Detect which cell encompasses the target text, then output its [X, Y] center coordinate. 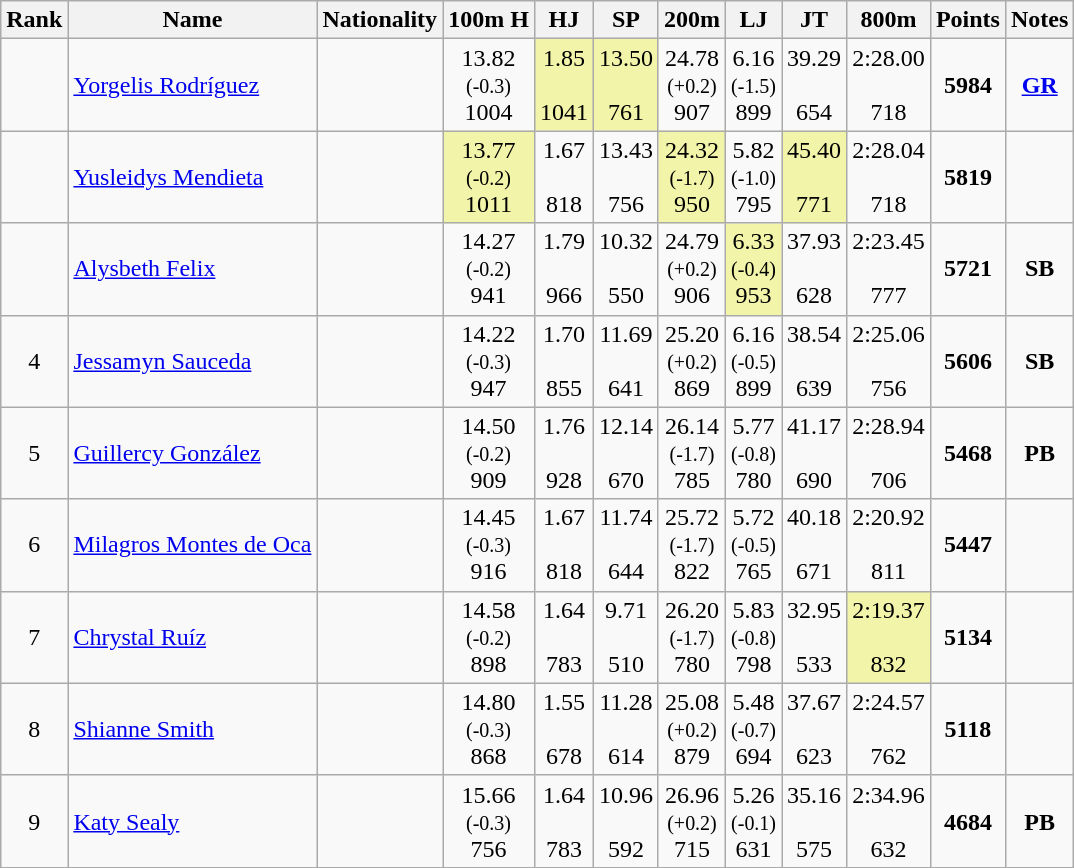
40.18671 [814, 545]
Katy Sealy [192, 821]
13.77(-0.2)1011 [489, 177]
1.55678 [564, 729]
25.72(-1.7)822 [692, 545]
Alysbeth Felix [192, 269]
5606 [968, 361]
5819 [968, 177]
14.80(-0.3)868 [489, 729]
37.93628 [814, 269]
10.96592 [626, 821]
Shianne Smith [192, 729]
5.83(-0.8)798 [754, 637]
26.20(-1.7)780 [692, 637]
15.66(-0.3)756 [489, 821]
38.54639 [814, 361]
11.69641 [626, 361]
25.08(+0.2)879 [692, 729]
Milagros Montes de Oca [192, 545]
13.50761 [626, 85]
13.43756 [626, 177]
2:23.45777 [889, 269]
2:24.57762 [889, 729]
800m [889, 20]
14.50(-0.2)909 [489, 453]
9 [34, 821]
Yusleidys Mendieta [192, 177]
35.16575 [814, 821]
Yorgelis Rodríguez [192, 85]
2:20.92811 [889, 545]
5.77(-0.8)780 [754, 453]
GR [1039, 85]
4684 [968, 821]
7 [34, 637]
12.14670 [626, 453]
41.17690 [814, 453]
5.48(-0.7)694 [754, 729]
14.45(-0.3)916 [489, 545]
37.67623 [814, 729]
39.29654 [814, 85]
4 [34, 361]
100m H [489, 20]
Points [968, 20]
2:28.94706 [889, 453]
13.82(-0.3)1004 [489, 85]
5.26(-0.1)631 [754, 821]
Chrystal Ruíz [192, 637]
1.79966 [564, 269]
45.40771 [814, 177]
Nationality [380, 20]
5 [34, 453]
1.851041 [564, 85]
5.72(-0.5)765 [754, 545]
14.27(-0.2)941 [489, 269]
24.32(-1.7)950 [692, 177]
5447 [968, 545]
14.58(-0.2)898 [489, 637]
5.82(-1.0)795 [754, 177]
LJ [754, 20]
5134 [968, 637]
200m [692, 20]
6.16(-1.5)899 [754, 85]
5468 [968, 453]
9.71510 [626, 637]
2:34.96632 [889, 821]
1.70855 [564, 361]
JT [814, 20]
2:19.37832 [889, 637]
6.16(-0.5)899 [754, 361]
Notes [1039, 20]
26.14(-1.7)785 [692, 453]
14.22(-0.3)947 [489, 361]
2:28.00718 [889, 85]
8 [34, 729]
10.32550 [626, 269]
5984 [968, 85]
Name [192, 20]
24.78(+0.2)907 [692, 85]
5118 [968, 729]
5721 [968, 269]
6.33(-0.4)953 [754, 269]
Guillercy González [192, 453]
2:28.04718 [889, 177]
2:25.06756 [889, 361]
26.96(+0.2)715 [692, 821]
SP [626, 20]
32.95533 [814, 637]
1.76928 [564, 453]
24.79(+0.2)906 [692, 269]
6 [34, 545]
11.74644 [626, 545]
11.28614 [626, 729]
25.20(+0.2)869 [692, 361]
Jessamyn Sauceda [192, 361]
HJ [564, 20]
Rank [34, 20]
